Find where the given text appears and provide that cell's center as (x, y) coordinate. 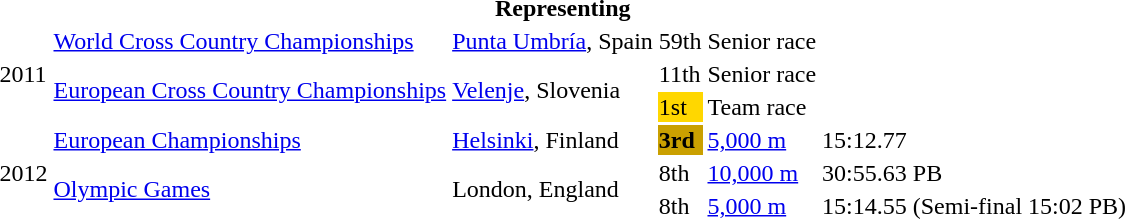
1st (680, 107)
World Cross Country Championships (250, 41)
European Championships (250, 140)
5,000 m (762, 140)
11th (680, 74)
3rd (680, 140)
Velenje, Slovenia (553, 90)
European Cross Country Championships (250, 90)
8th (680, 173)
10,000 m (762, 173)
Punta Umbría, Spain (553, 41)
Team race (762, 107)
Helsinki, Finland (553, 140)
59th (680, 41)
